Pinpoint the cell where the given text exists, returning its [X, Y] midpoint coordinate. 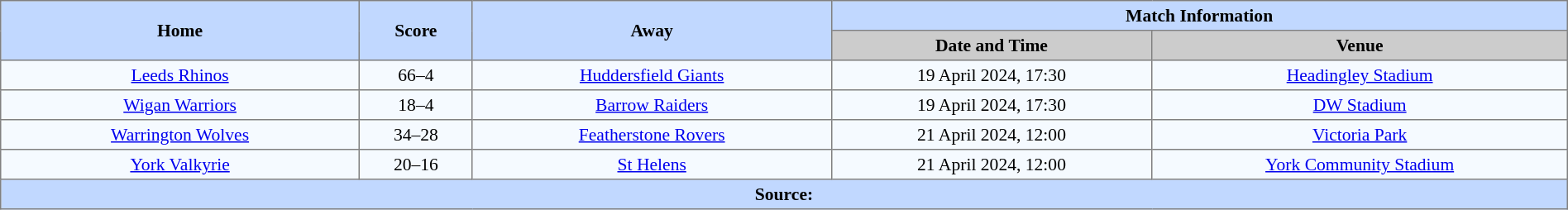
Away [652, 31]
St Helens [652, 165]
Victoria Park [1360, 135]
Barrow Raiders [652, 105]
Match Information [1199, 16]
Venue [1360, 45]
Home [180, 31]
Leeds Rhinos [180, 75]
20–16 [415, 165]
66–4 [415, 75]
Wigan Warriors [180, 105]
DW Stadium [1360, 105]
Huddersfield Giants [652, 75]
York Valkyrie [180, 165]
Date and Time [992, 45]
Warrington Wolves [180, 135]
34–28 [415, 135]
18–4 [415, 105]
Headingley Stadium [1360, 75]
York Community Stadium [1360, 165]
Featherstone Rovers [652, 135]
Source: [784, 194]
Score [415, 31]
